Locate the cell with the specified text and output its (x, y) center coordinate. 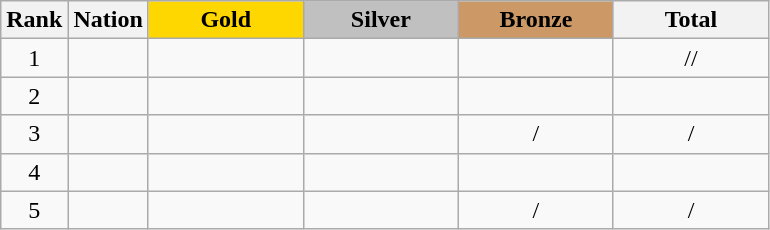
4 (34, 172)
Rank (34, 20)
2 (34, 96)
Gold (226, 20)
Nation (108, 20)
// (690, 58)
3 (34, 134)
Silver (380, 20)
Total (690, 20)
5 (34, 210)
Bronze (536, 20)
1 (34, 58)
